Pinpoint the cell where the given text exists, returning its (x, y) midpoint coordinate. 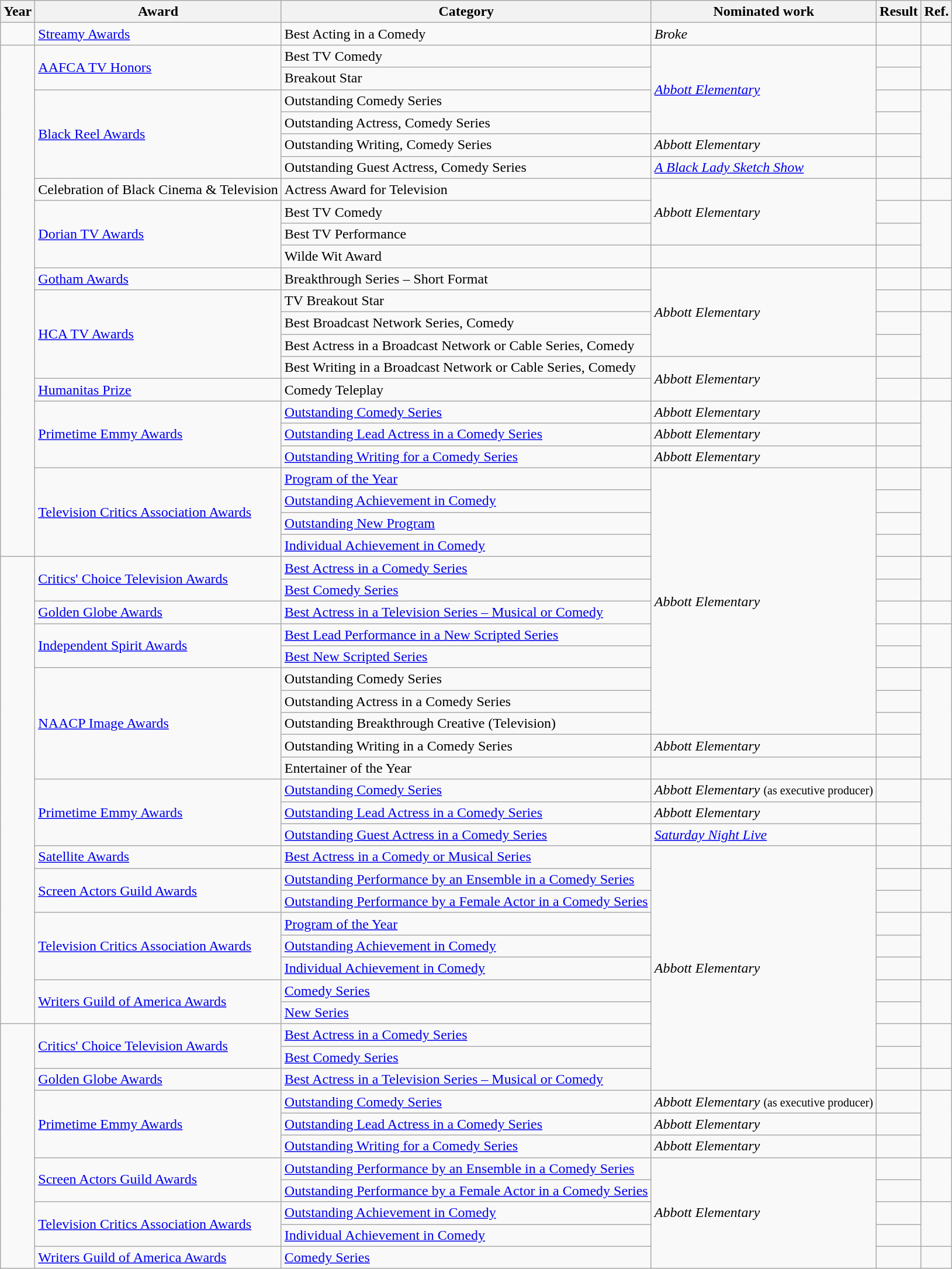
Best Actress in a Comedy or Musical Series (466, 857)
Breakout Star (466, 78)
Nominated work (763, 12)
Outstanding Guest Actress, Comedy Series (466, 167)
Outstanding Breakthrough Creative (Television) (466, 724)
NAACP Image Awards (158, 724)
Outstanding Actress in a Comedy Series (466, 701)
Year (18, 12)
Celebration of Black Cinema & Television (158, 189)
Satellite Awards (158, 857)
Outstanding Guest Actress in a Comedy Series (466, 835)
New Series (466, 1013)
Award (158, 12)
Outstanding Actress, Comedy Series (466, 123)
AAFCA TV Honors (158, 67)
HCA TV Awards (158, 334)
Best Lead Performance in a New Scripted Series (466, 634)
Best Writing in a Broadcast Network or Cable Series, Comedy (466, 368)
Actress Award for Television (466, 189)
Ref. (936, 12)
Result (899, 12)
Black Reel Awards (158, 134)
Gotham Awards (158, 279)
Dorian TV Awards (158, 234)
Outstanding Writing in a Comedy Series (466, 746)
Entertainer of the Year (466, 768)
TV Breakout Star (466, 301)
Outstanding New Program (466, 523)
Independent Spirit Awards (158, 645)
Outstanding Writing, Comedy Series (466, 145)
Wilde Wit Award (466, 256)
Best Actress in a Broadcast Network or Cable Series, Comedy (466, 345)
Best Broadcast Network Series, Comedy (466, 323)
Saturday Night Live (763, 835)
Comedy Teleplay (466, 390)
Best Acting in a Comedy (466, 34)
Humanitas Prize (158, 390)
A Black Lady Sketch Show (763, 167)
Breakthrough Series – Short Format (466, 279)
Best New Scripted Series (466, 657)
Broke (763, 34)
Category (466, 12)
Streamy Awards (158, 34)
Best TV Performance (466, 234)
